Search for the cell housing the specified text and yield its [X, Y] center coordinate. 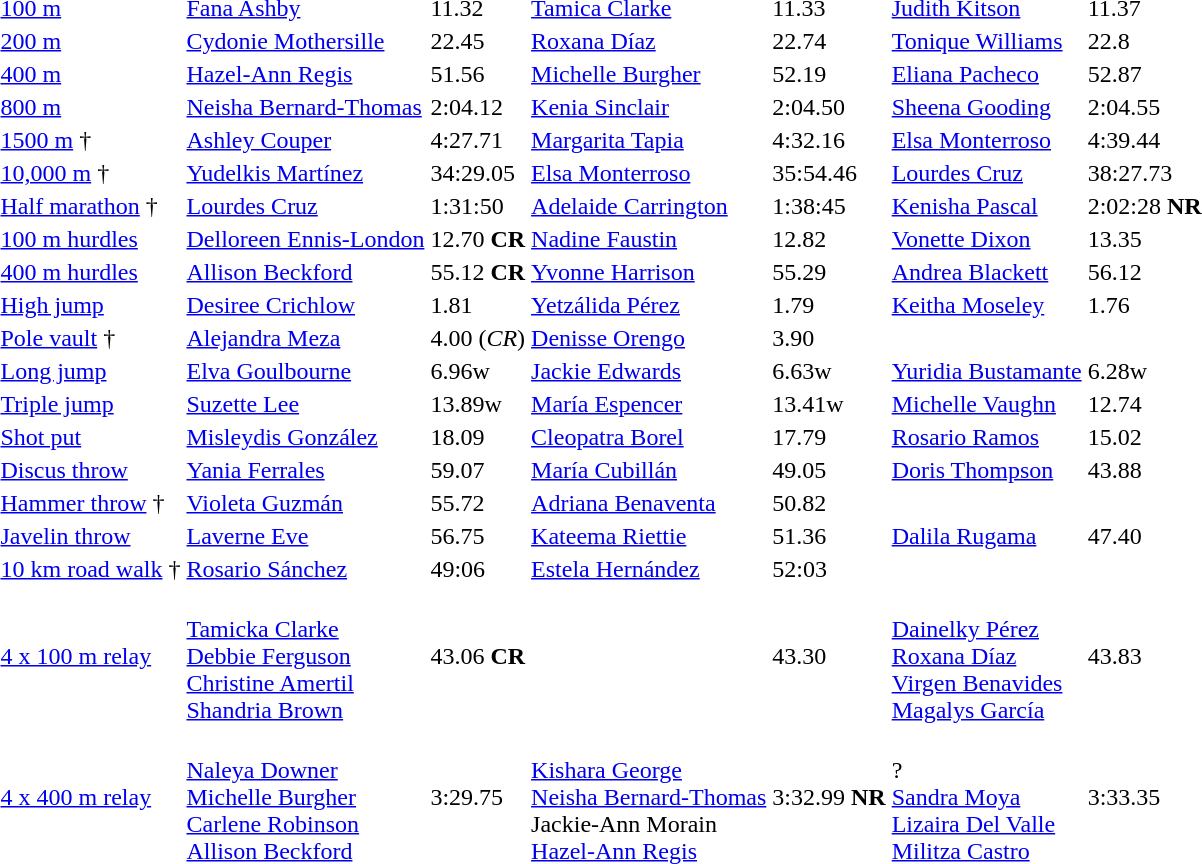
55.12 CR [478, 272]
Cydonie Mothersille [306, 41]
Jackie Edwards [649, 371]
1.79 [829, 305]
Allison Beckford [306, 272]
Rosario Ramos [986, 437]
Rosario Sánchez [306, 569]
1:38:45 [829, 206]
Dalila Rugama [986, 536]
Kenisha Pascal [986, 206]
59.07 [478, 470]
51.56 [478, 74]
Desiree Crichlow [306, 305]
35:54.46 [829, 173]
Tamicka ClarkeDebbie FergusonChristine AmertilShandria Brown [306, 656]
12.70 CR [478, 239]
4.00 (CR) [478, 338]
Ashley Couper [306, 140]
2:04.50 [829, 107]
Denisse Orengo [649, 338]
Sheena Gooding [986, 107]
Laverne Eve [306, 536]
52.19 [829, 74]
Yudelkis Martínez [306, 173]
Violeta Guzmán [306, 503]
1.81 [478, 305]
49.05 [829, 470]
Nadine Faustin [649, 239]
22.45 [478, 41]
13.41w [829, 404]
56.75 [478, 536]
María Espencer [649, 404]
12.82 [829, 239]
13.89w [478, 404]
1:31:50 [478, 206]
17.79 [829, 437]
Dainelky PérezRoxana DíazVirgen BenavidesMagalys García [986, 656]
Elva Goulbourne [306, 371]
51.36 [829, 536]
Tonique Williams [986, 41]
Kateema Riettie [649, 536]
Michelle Vaughn [986, 404]
María Cubillán [649, 470]
18.09 [478, 437]
50.82 [829, 503]
Andrea Blackett [986, 272]
Yvonne Harrison [649, 272]
Kenia Sinclair [649, 107]
Cleopatra Borel [649, 437]
Yetzálida Pérez [649, 305]
Yania Ferrales [306, 470]
Suzette Lee [306, 404]
55.72 [478, 503]
Vonette Dixon [986, 239]
Neisha Bernard-Thomas [306, 107]
43.06 CR [478, 656]
49:06 [478, 569]
Misleydis González [306, 437]
52:03 [829, 569]
2:04.12 [478, 107]
Hazel-Ann Regis [306, 74]
Adelaide Carrington [649, 206]
43.30 [829, 656]
Alejandra Meza [306, 338]
Eliana Pacheco [986, 74]
Roxana Díaz [649, 41]
4:32.16 [829, 140]
55.29 [829, 272]
22.74 [829, 41]
Margarita Tapia [649, 140]
6.96w [478, 371]
4:27.71 [478, 140]
34:29.05 [478, 173]
Delloreen Ennis-London [306, 239]
Estela Hernández [649, 569]
Adriana Benaventa [649, 503]
6.63w [829, 371]
3.90 [829, 338]
Yuridia Bustamante [986, 371]
Doris Thompson [986, 470]
Keitha Moseley [986, 305]
Michelle Burgher [649, 74]
